Find where the given text appears and provide that cell's center as (x, y) coordinate. 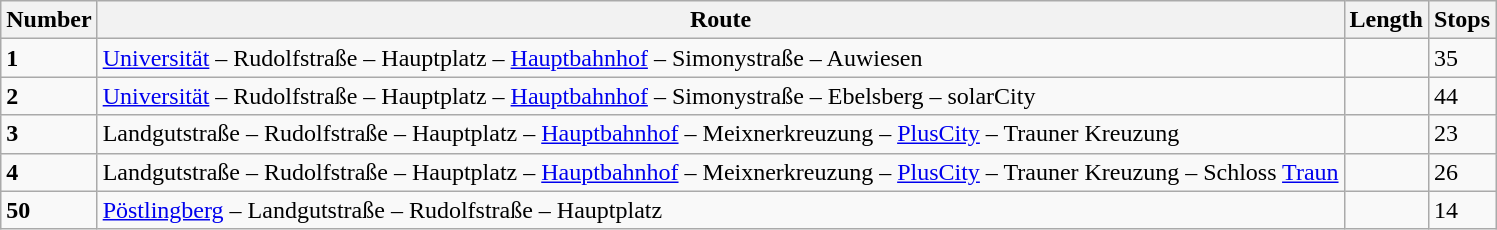
Universität – Rudolfstraße – Hauptplatz – Hauptbahnhof – Simonystraße – Ebelsberg – solarCity (720, 96)
Landgutstraße – Rudolfstraße – Hauptplatz – Hauptbahnhof – Meixnerkreuzung – PlusCity – Trauner Kreuzung – Schloss Traun (720, 172)
1 (49, 58)
Universität – Rudolfstraße – Hauptplatz – Hauptbahnhof – Simonystraße – Auwiesen (720, 58)
Route (720, 20)
35 (1462, 58)
3 (49, 134)
26 (1462, 172)
44 (1462, 96)
23 (1462, 134)
4 (49, 172)
Landgutstraße – Rudolfstraße – Hauptplatz – Hauptbahnhof – Meixnerkreuzung – PlusCity – Trauner Kreuzung (720, 134)
50 (49, 210)
14 (1462, 210)
Pöstlingberg – Landgutstraße – Rudolfstraße – Hauptplatz (720, 210)
2 (49, 96)
Stops (1462, 20)
Number (49, 20)
Length (1386, 20)
